From the cell containing the given text, extract its center point as (X, Y) coordinate. 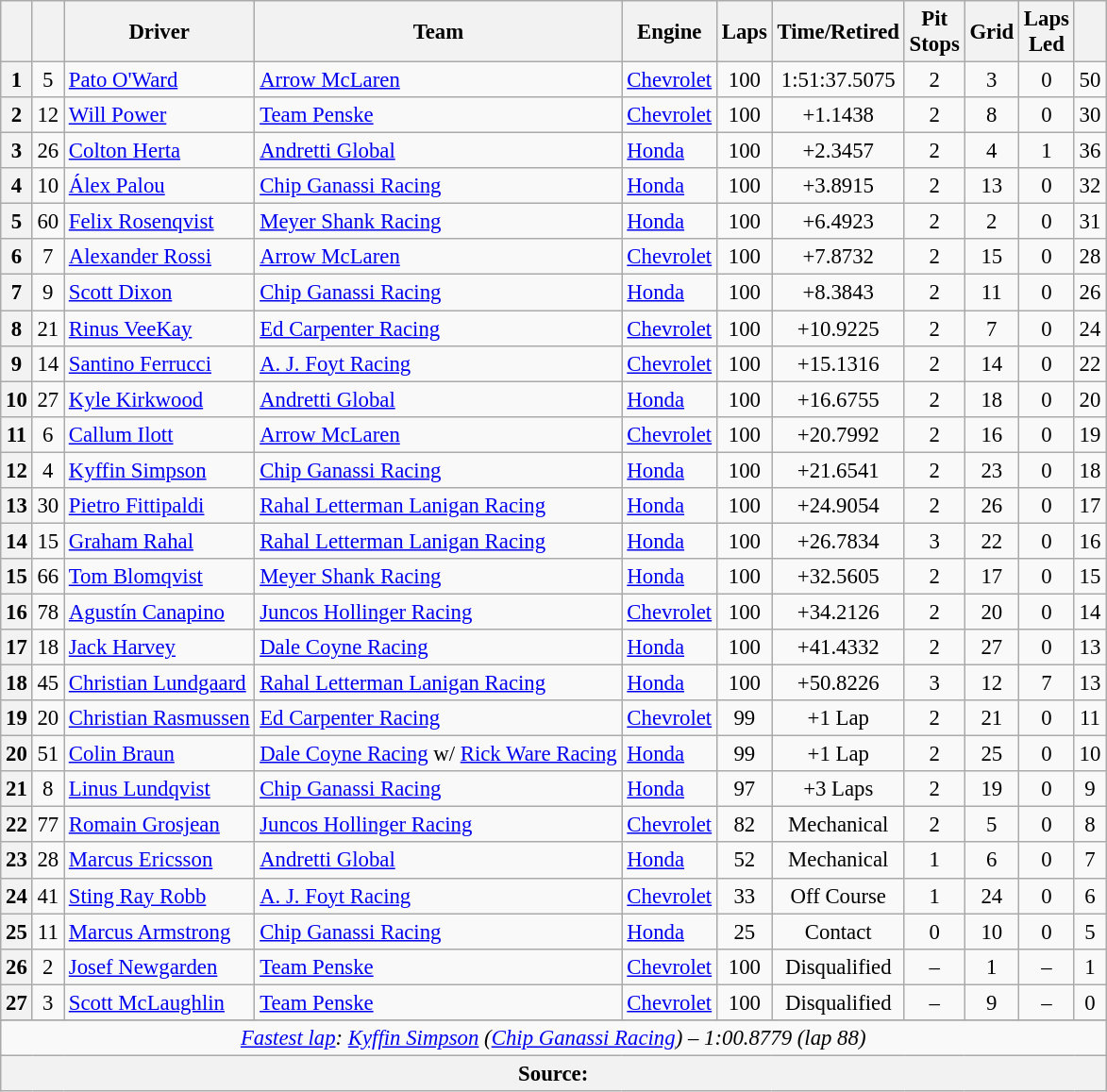
+6.4923 (838, 222)
45 (47, 683)
Engine (669, 32)
32 (1089, 186)
+2.3457 (838, 151)
Will Power (159, 115)
Sting Ray Robb (159, 896)
+8.3843 (838, 293)
Scott McLaughlin (159, 1002)
1:51:37.5075 (838, 80)
Graham Rahal (159, 541)
+1.1438 (838, 115)
36 (1089, 151)
51 (47, 754)
97 (744, 789)
Tom Blomqvist (159, 577)
Callum Ilott (159, 434)
Colin Braun (159, 754)
Marcus Armstrong (159, 932)
Team (438, 32)
Off Course (838, 896)
LapsLed (1048, 32)
+32.5605 (838, 577)
Linus Lundqvist (159, 789)
33 (744, 896)
Time/Retired (838, 32)
+3.8915 (838, 186)
+24.9054 (838, 506)
Source: (553, 1073)
52 (744, 861)
Josef Newgarden (159, 966)
Grid (991, 32)
Felix Rosenqvist (159, 222)
Driver (159, 32)
+3 Laps (838, 789)
Pietro Fittipaldi (159, 506)
Jack Harvey (159, 647)
Fastest lap: Kyffin Simpson (Chip Ganassi Racing) – 1:00.8779 (lap 88) (553, 1038)
Alexander Rossi (159, 258)
+26.7834 (838, 541)
Marcus Ericsson (159, 861)
Rinus VeeKay (159, 328)
Laps (744, 32)
+21.6541 (838, 470)
66 (47, 577)
Kyle Kirkwood (159, 399)
Christian Lundgaard (159, 683)
+20.7992 (838, 434)
Agustín Canapino (159, 612)
Dale Coyne Racing (438, 647)
+41.4332 (838, 647)
78 (47, 612)
Dale Coyne Racing w/ Rick Ware Racing (438, 754)
+50.8226 (838, 683)
+34.2126 (838, 612)
PitStops (934, 32)
Colton Herta (159, 151)
Álex Palou (159, 186)
+10.9225 (838, 328)
Santino Ferrucci (159, 363)
41 (47, 896)
50 (1089, 80)
Christian Rasmussen (159, 718)
Romain Grosjean (159, 825)
82 (744, 825)
+7.8732 (838, 258)
Pato O'Ward (159, 80)
77 (47, 825)
Scott Dixon (159, 293)
31 (1089, 222)
60 (47, 222)
+15.1316 (838, 363)
Kyffin Simpson (159, 470)
+16.6755 (838, 399)
Contact (838, 932)
